Scan for the cell matching the given text and deliver its [X, Y] coordinate at center. 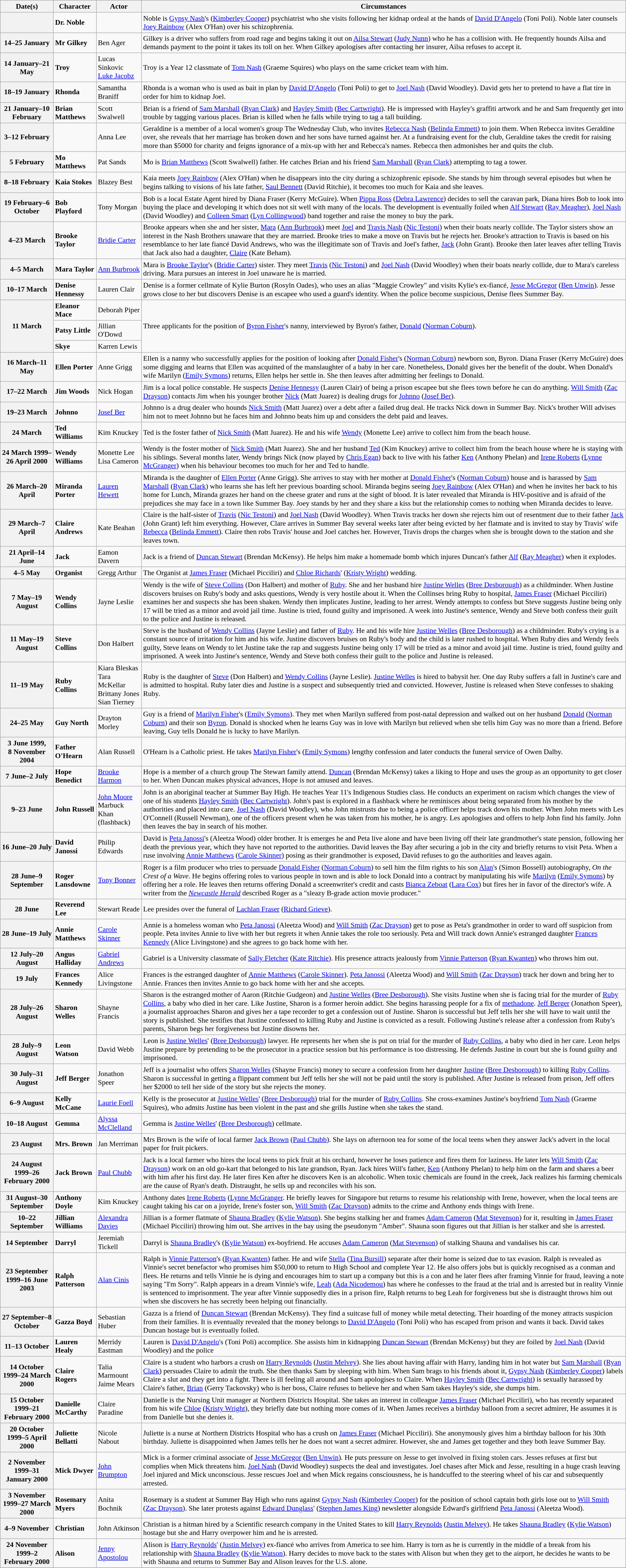
Mr Gilkey [75, 43]
Anne Grigg [119, 367]
Lauren Hewett [119, 490]
Blazey Best [119, 182]
14 October 1999–24 March 2000 [27, 1375]
16 March–11 May [27, 367]
Character [75, 6]
Troy is a Year 12 classmate of Tom Nash (Graeme Squires) who plays on the same cricket team with him. [384, 67]
John Russell [75, 810]
Jim Woods [75, 391]
Anna Lee [119, 138]
Ruby Collins [75, 685]
Frances Kennedy [75, 979]
Talia MarmountJaime Mears [119, 1375]
Dr. Noble [75, 23]
29 March–7 April [27, 528]
Bridie Carter [119, 240]
7 June–2 July [27, 776]
Brooke Harmon [119, 776]
24–25 May [27, 723]
3–12 February [27, 138]
24 August 1999–26 February 2000 [27, 1173]
19–23 March [27, 412]
8–18 February [27, 182]
28 June–9 September [27, 880]
Mick Dwyer [75, 1470]
18–19 January [27, 92]
Steve Collins [75, 644]
Annie Matthews [75, 934]
6–9 August [27, 1103]
Johnno [75, 412]
28 June [27, 909]
Claire Paradine [119, 1409]
Three applicants for the position of Byron Fisher's nanny, interviewed by Byron's father, Donald (Norman Coburn). [384, 326]
David Janossi [75, 847]
Nicole Nabout [119, 1437]
Alice Livingstone [119, 979]
Lee presides over the funeral of Lachlan Fraser (Richard Grieve). [384, 909]
Gemma is Justine Welles' (Bree Desborough) cellmate. [384, 1123]
Denise Hennessy [75, 290]
O'Hearn is a Catholic priest. He takes Marilyn Fisher's (Emily Symons) lengthy confession and later conducts the funeral service of Owen Dalby. [384, 751]
21 January–10 February [27, 113]
Jonathon Speer [119, 1079]
Alan Cinis [119, 1280]
11 March [27, 326]
Samantha Braniff [119, 92]
Bob Playford [75, 207]
Danielle McCarthy [75, 1409]
19 February–6 October [27, 207]
Ben Ager [119, 43]
10–22 September [27, 1222]
Skye [75, 347]
Ann Burbrook [119, 269]
Eleanor Mace [75, 310]
Karren Lewis [119, 347]
John Atkinson [119, 1528]
Alison [75, 1553]
Jillian Williams [75, 1222]
Philip Edwards [119, 847]
20 October 1999–5 April 2000 [27, 1437]
9–23 June [27, 810]
John Brumpton [119, 1470]
Kelly McCane [75, 1103]
16 June–20 July [27, 847]
3 June 1999,8 November 2004 [27, 751]
28 June–19 July [27, 934]
Tony Morgan [119, 207]
Miranda Porter [75, 490]
24 March 1999–26 April 2000 [27, 458]
Christian [75, 1528]
Merridy Eastman [119, 1347]
Sebastian Huber [119, 1322]
Troy [75, 67]
Ellen Porter [75, 367]
Tony Bonner [119, 880]
Josef Ber [119, 412]
28 July–26 August [27, 1012]
David Webb [119, 1049]
Angus Halliday [75, 959]
Actor [119, 6]
11–19 May [27, 685]
Circumstances [384, 6]
Lauren Healy [75, 1347]
Rhonda [75, 92]
Lucas SinkovicLuke Jacobz [119, 67]
4–23 March [27, 240]
30 July–31 August [27, 1079]
Gemma [75, 1123]
Monette LeeLisa Cameron [119, 458]
23 August [27, 1144]
Gregg Arthur [119, 573]
Wendy Williams [75, 458]
19 July [27, 979]
Brooke Taylor [75, 240]
Gabriel Andrews [119, 959]
11 May–19 August [27, 644]
Kaia Stokes [75, 182]
Pat Sands [119, 162]
Organist [75, 573]
Kate Beahan [119, 528]
31 August–30 September [27, 1202]
Drayton Morley [119, 723]
28 July–9 August [27, 1049]
12 July–20 August [27, 959]
The Organist at James Fraser (Michael Picciliri) and Chloe Richards' (Kristy Wright) wedding. [384, 573]
Date(s) [27, 6]
Gazza Boyd [75, 1322]
Laurie Foell [119, 1103]
Claire Rogers [75, 1375]
23 September 1999–16 June 2003 [27, 1280]
Shayne Francis [119, 1012]
11–13 October [27, 1347]
Ted Williams [75, 433]
John MooreMarbuck Khan (flashback) [119, 810]
Wendy Collins [75, 602]
17–22 March [27, 391]
Guy North [75, 723]
15 October 1999–21 February 2000 [27, 1409]
14 January–21 May [27, 67]
Mo is Brian Matthews (Scott Swalwell) father. He catches Brian and his friend Sam Marshall (Ryan Clark) attempting to tag a tower. [384, 162]
14 September [27, 1242]
10–18 August [27, 1123]
24 November 1999–2 February 2000 [27, 1553]
Alyssa McClelland [119, 1123]
Lauren Clair [119, 290]
Mo Matthews [75, 162]
Juliette Bellatti [75, 1437]
Stewart Reade [119, 909]
26 March–20 April [27, 490]
Brian Matthews [75, 113]
Deborah Piper [119, 310]
Jeremiah Tickell [119, 1242]
2 November 1999–31 January 2000 [27, 1470]
14–25 January [27, 43]
3 November 1999–27 March 2000 [27, 1504]
4–9 November [27, 1528]
Claire Andrews [75, 528]
Nick Hogan [119, 391]
Darryl is Shauna Bradley's (Kylie Watson) ex-boyfriend. He accuses Adam Cameron (Mat Stevenson) of stalking Shauna and vandalises his car. [384, 1242]
24 March [27, 433]
Patsy Little [75, 331]
Jillian O'Dowd [119, 331]
Scott Swalwell [119, 113]
Reverend Lee [75, 909]
Darryl [75, 1242]
Sharon Welles [75, 1012]
Jayne Leslie [119, 602]
Anthony Doyle [75, 1202]
4–5 March [27, 269]
Jeff Berger [75, 1079]
Carole Skinner [119, 934]
Rosemary Myers [75, 1504]
Jack [75, 557]
Roger Lansdowne [75, 880]
Hope Benedict [75, 776]
Jack Brown [75, 1173]
Jan Merriman [119, 1144]
Anita Bochnik [119, 1504]
Jenny Apostolou [119, 1553]
21 April–14 June [27, 557]
Kiara BleskasTara McKellarBrittany JonesSian Tierney [119, 685]
Mrs. Brown [75, 1144]
7 May–19 August [27, 602]
Mara Taylor [75, 269]
Alexandra Davies [119, 1222]
Father O'Hearn [75, 751]
5 February [27, 162]
Ralph Patterson [75, 1280]
Leon Watson [75, 1049]
4–5 May [27, 573]
Paul Chubb [119, 1173]
Don Halbert [119, 644]
10–17 March [27, 290]
Alan Russell [119, 751]
Ted is the foster father of Nick Smith (Matt Juarez). He and his wife Wendy (Monette Lee) arrive to collect him from the beach house. [384, 433]
Eamon Davern [119, 557]
27 September–8 October [27, 1322]
